For the text-containing cell, return its midpoint in [x, y] coordinate format. 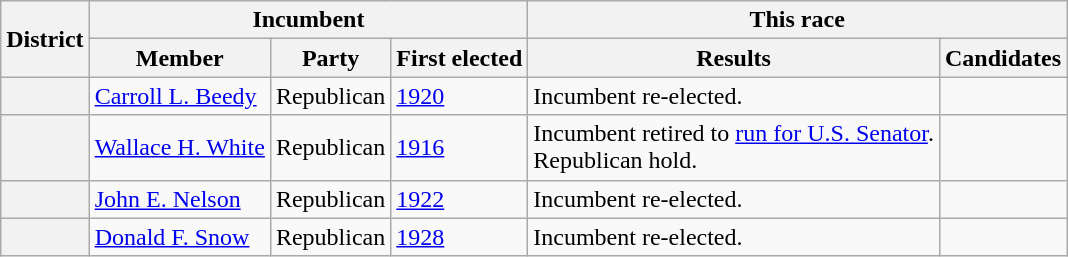
Results [734, 58]
1928 [460, 237]
Member [180, 58]
District [45, 39]
Party [330, 58]
John E. Nelson [180, 199]
1920 [460, 96]
This race [798, 20]
First elected [460, 58]
Candidates [1002, 58]
Donald F. Snow [180, 237]
Wallace H. White [180, 148]
Carroll L. Beedy [180, 96]
1922 [460, 199]
Incumbent [308, 20]
1916 [460, 148]
Incumbent retired to run for U.S. Senator.Republican hold. [734, 148]
